Find where the given text appears and provide that cell's center as (x, y) coordinate. 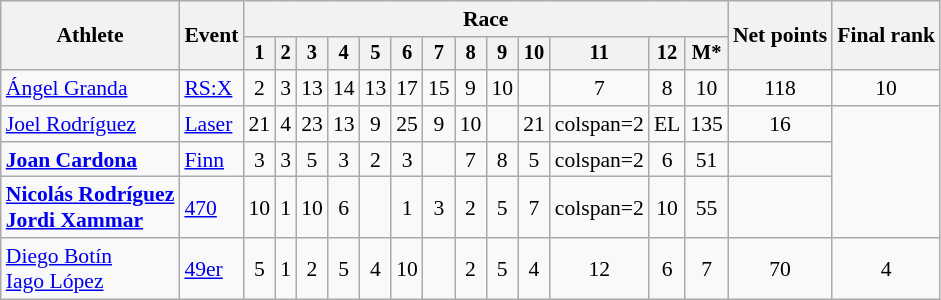
16 (780, 124)
Race (485, 19)
Joel Rodríguez (90, 124)
14 (344, 88)
Joan Cardona (90, 160)
Net points (780, 36)
11 (600, 54)
118 (780, 88)
RS:X (211, 88)
25 (407, 124)
M* (706, 54)
135 (706, 124)
470 (211, 208)
Finn (211, 160)
Laser (211, 124)
23 (312, 124)
Event (211, 36)
Ángel Granda (90, 88)
Diego BotínIago López (90, 268)
49er (211, 268)
Nicolás RodríguezJordi Xammar (90, 208)
Final rank (886, 36)
70 (780, 268)
55 (706, 208)
Athlete (90, 36)
15 (439, 88)
EL (668, 124)
17 (407, 88)
51 (706, 160)
